Find where the given text appears and provide that cell's center as [x, y] coordinate. 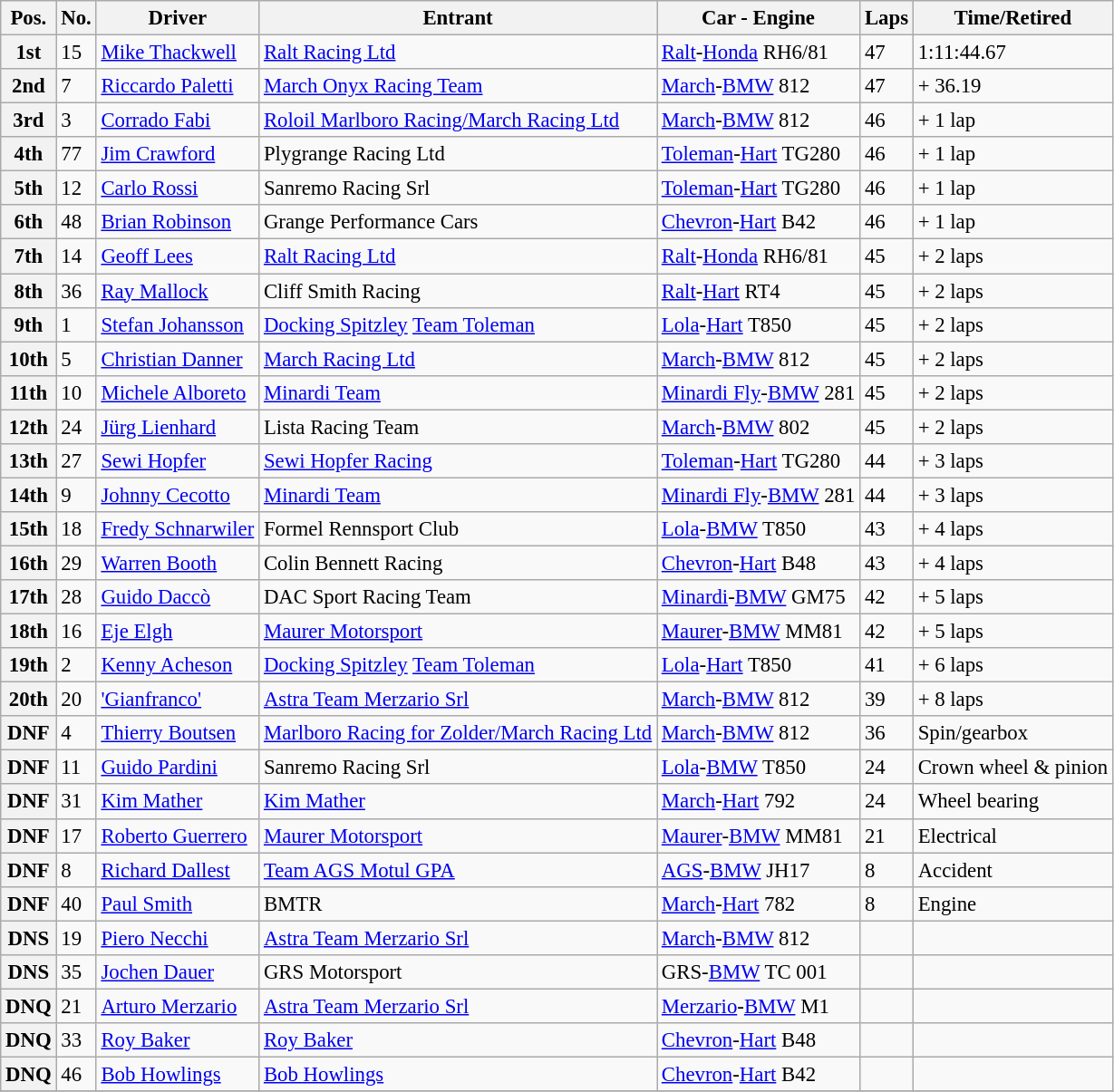
Time/Retired [1012, 18]
+ 36.19 [1012, 86]
DAC Sport Racing Team [459, 597]
March-Hart 782 [758, 904]
Driver [178, 18]
Jim Crawford [178, 154]
Grange Performance Cars [459, 222]
1 [76, 324]
Roberto Guerrero [178, 836]
March-Hart 792 [758, 802]
Fredy Schnarwiler [178, 529]
Jochen Dauer [178, 972]
11 [76, 768]
Riccardo Paletti [178, 86]
10th [29, 359]
Arturo Merzario [178, 1006]
16th [29, 563]
Plygrange Racing Ltd [459, 154]
1:11:44.67 [1012, 53]
40 [76, 904]
Engine [1012, 904]
11th [29, 392]
Accident [1012, 870]
Christian Danner [178, 359]
Lista Racing Team [459, 427]
18th [29, 632]
Roloil Marlboro Racing/March Racing Ltd [459, 121]
March-BMW 802 [758, 427]
1st [29, 53]
Wheel bearing [1012, 802]
Corrado Fabi [178, 121]
March Racing Ltd [459, 359]
GRS Motorsport [459, 972]
17th [29, 597]
Cliff Smith Racing [459, 291]
Ralt-Hart RT4 [758, 291]
Carlo Rossi [178, 188]
'Gianfranco' [178, 700]
Merzario-BMW M1 [758, 1006]
Warren Booth [178, 563]
15th [29, 529]
Entrant [459, 18]
15 [76, 53]
Piero Necchi [178, 938]
3rd [29, 121]
77 [76, 154]
No. [76, 18]
17 [76, 836]
Formel Rennsport Club [459, 529]
5 [76, 359]
Eje Elgh [178, 632]
13th [29, 461]
Crown wheel & pinion [1012, 768]
19th [29, 665]
9 [76, 495]
+ 6 laps [1012, 665]
March Onyx Racing Team [459, 86]
Minardi-BMW GM75 [758, 597]
Spin/gearbox [1012, 733]
7th [29, 256]
27 [76, 461]
Michele Alboreto [178, 392]
28 [76, 597]
8th [29, 291]
Thierry Boutsen [178, 733]
GRS-BMW TC 001 [758, 972]
5th [29, 188]
Guido Pardini [178, 768]
Paul Smith [178, 904]
31 [76, 802]
10 [76, 392]
Jürg Lienhard [178, 427]
+ 8 laps [1012, 700]
Electrical [1012, 836]
Laps [886, 18]
AGS-BMW JH17 [758, 870]
Ray Mallock [178, 291]
2nd [29, 86]
Pos. [29, 18]
Geoff Lees [178, 256]
3 [76, 121]
18 [76, 529]
Sewi Hopfer Racing [459, 461]
Car - Engine [758, 18]
Guido Daccò [178, 597]
14 [76, 256]
29 [76, 563]
33 [76, 1040]
35 [76, 972]
4 [76, 733]
41 [886, 665]
2 [76, 665]
Sewi Hopfer [178, 461]
Brian Robinson [178, 222]
39 [886, 700]
12 [76, 188]
4th [29, 154]
Team AGS Motul GPA [459, 870]
48 [76, 222]
14th [29, 495]
20 [76, 700]
Stefan Johansson [178, 324]
Kenny Acheson [178, 665]
9th [29, 324]
12th [29, 427]
Richard Dallest [178, 870]
BMTR [459, 904]
20th [29, 700]
Johnny Cecotto [178, 495]
19 [76, 938]
6th [29, 222]
Colin Bennett Racing [459, 563]
Marlboro Racing for Zolder/March Racing Ltd [459, 733]
7 [76, 86]
16 [76, 632]
Mike Thackwell [178, 53]
